Search for the cell housing the specified text and yield its (X, Y) center coordinate. 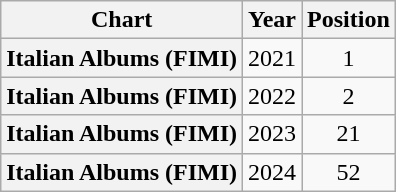
Chart (122, 20)
Year (272, 20)
2021 (272, 58)
52 (349, 172)
Position (349, 20)
21 (349, 134)
2022 (272, 96)
1 (349, 58)
2 (349, 96)
2024 (272, 172)
2023 (272, 134)
